Return the [x, y] coordinate for the center point of the cell that contains the specified text.  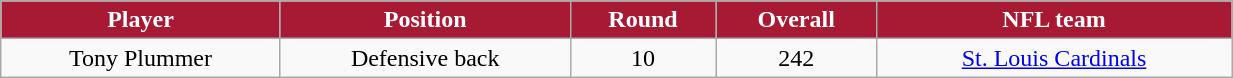
Player [141, 20]
Overall [796, 20]
Round [643, 20]
Tony Plummer [141, 58]
NFL team [1054, 20]
Position [425, 20]
242 [796, 58]
Defensive back [425, 58]
10 [643, 58]
St. Louis Cardinals [1054, 58]
